Search for the cell housing the specified text and yield its (x, y) center coordinate. 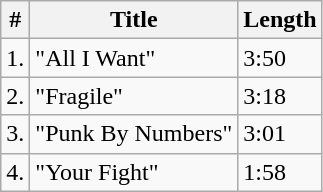
"Fragile" (134, 96)
# (16, 20)
1. (16, 58)
3:18 (280, 96)
"Punk By Numbers" (134, 134)
3:01 (280, 134)
4. (16, 172)
2. (16, 96)
1:58 (280, 172)
Title (134, 20)
"Your Fight" (134, 172)
3:50 (280, 58)
"All I Want" (134, 58)
Length (280, 20)
3. (16, 134)
